Return the (x, y) coordinate for the center point of the cell that contains the specified text.  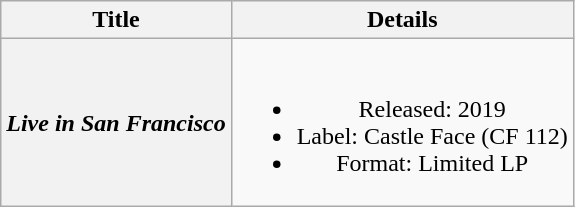
Live in San Francisco (116, 122)
Released: 2019Label: Castle Face (CF 112)Format: Limited LP (402, 122)
Details (402, 20)
Title (116, 20)
